Search for the cell housing the specified text and yield its [x, y] center coordinate. 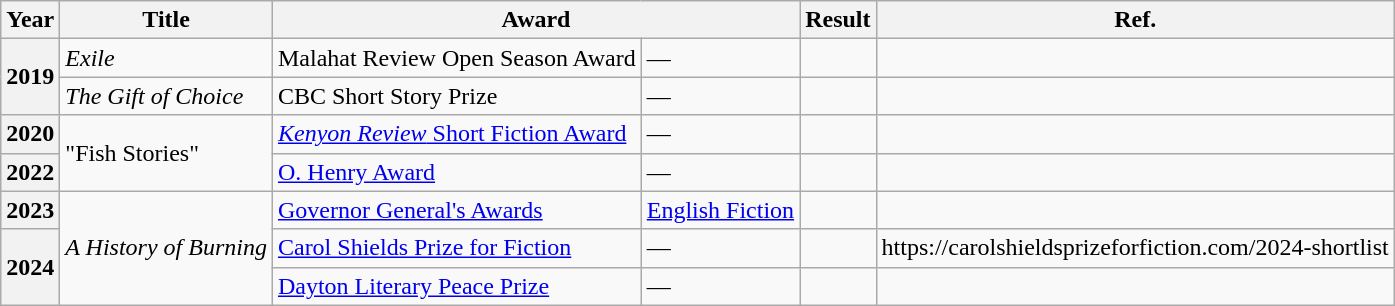
A History of Burning [166, 248]
Dayton Literary Peace Prize [456, 286]
https://carolshieldsprizeforfiction.com/2024-shortlist [1135, 248]
CBC Short Story Prize [456, 96]
2020 [30, 134]
Title [166, 20]
2023 [30, 210]
"Fish Stories" [166, 153]
2024 [30, 267]
The Gift of Choice [166, 96]
O. Henry Award [456, 172]
Award [536, 20]
2019 [30, 77]
2022 [30, 172]
Kenyon Review Short Fiction Award [456, 134]
Year [30, 20]
English Fiction [720, 210]
Malahat Review Open Season Award [456, 58]
Governor General's Awards [456, 210]
Carol Shields Prize for Fiction [456, 248]
Result [838, 20]
Ref. [1135, 20]
Exile [166, 58]
